From the cell containing the given text, extract its center point as [x, y] coordinate. 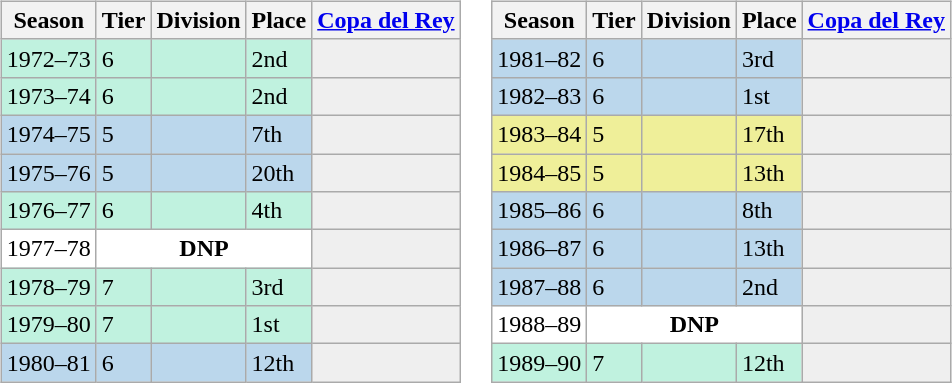
1988–89 [540, 325]
1976–77 [48, 211]
1985–86 [540, 211]
1977–78 [48, 249]
1983–84 [540, 134]
20th [279, 173]
4th [279, 211]
1982–83 [540, 96]
8th [769, 211]
1984–85 [540, 173]
1989–90 [540, 363]
1980–81 [48, 363]
17th [769, 134]
1975–76 [48, 173]
1973–74 [48, 96]
1979–80 [48, 325]
1978–79 [48, 287]
7th [279, 134]
1981–82 [540, 58]
1974–75 [48, 134]
1972–73 [48, 58]
1986–87 [540, 249]
1987–88 [540, 287]
